Determine the [x, y] coordinate at the center of the cell enclosing the given text.  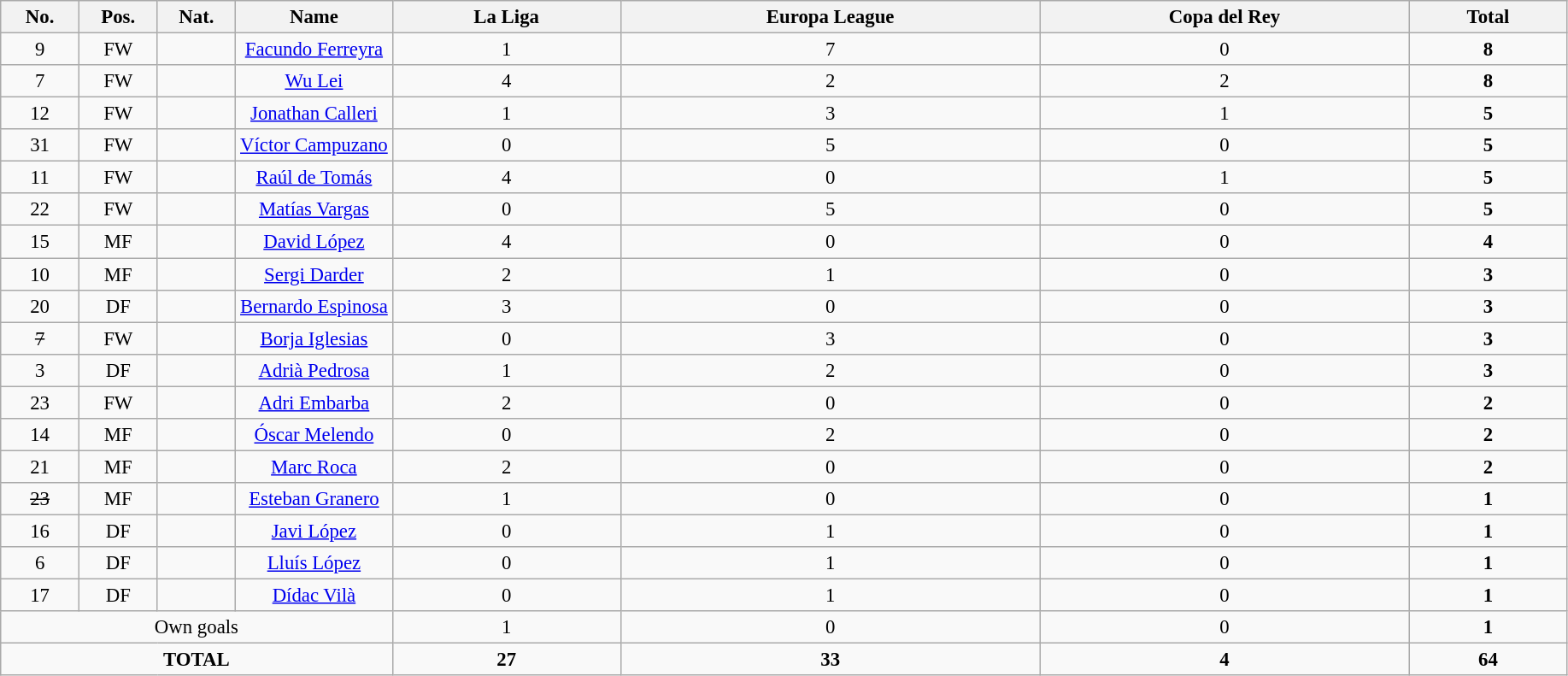
31 [40, 145]
Wu Lei [314, 81]
22 [40, 209]
Lluís López [314, 563]
Javi López [314, 531]
Víctor Campuzano [314, 145]
Facundo Ferreyra [314, 50]
La Liga [506, 17]
12 [40, 114]
Own goals [197, 627]
Jonathan Calleri [314, 114]
Copa del Rey [1224, 17]
17 [40, 596]
14 [40, 435]
Borja Iglesias [314, 338]
11 [40, 178]
Óscar Melendo [314, 435]
Esteban Granero [314, 499]
Europa League [831, 17]
9 [40, 50]
David López [314, 242]
10 [40, 274]
Name [314, 17]
15 [40, 242]
27 [506, 660]
6 [40, 563]
Raúl de Tomás [314, 178]
Sergi Darder [314, 274]
64 [1489, 660]
Pos. [118, 17]
33 [831, 660]
16 [40, 531]
21 [40, 467]
Total [1489, 17]
Adrià Pedrosa [314, 370]
Marc Roca [314, 467]
Matías Vargas [314, 209]
Bernardo Espinosa [314, 306]
20 [40, 306]
Dídac Vilà [314, 596]
No. [40, 17]
Adri Embarba [314, 403]
Nat. [197, 17]
TOTAL [197, 660]
